Determine the (x, y) coordinate at the center of the cell enclosing the given text.  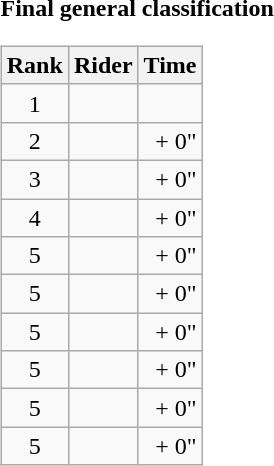
4 (34, 217)
Rider (103, 65)
1 (34, 103)
3 (34, 179)
Rank (34, 65)
Time (170, 65)
2 (34, 141)
